Extract the (X, Y) coordinate from the center of the cell holding the provided text.  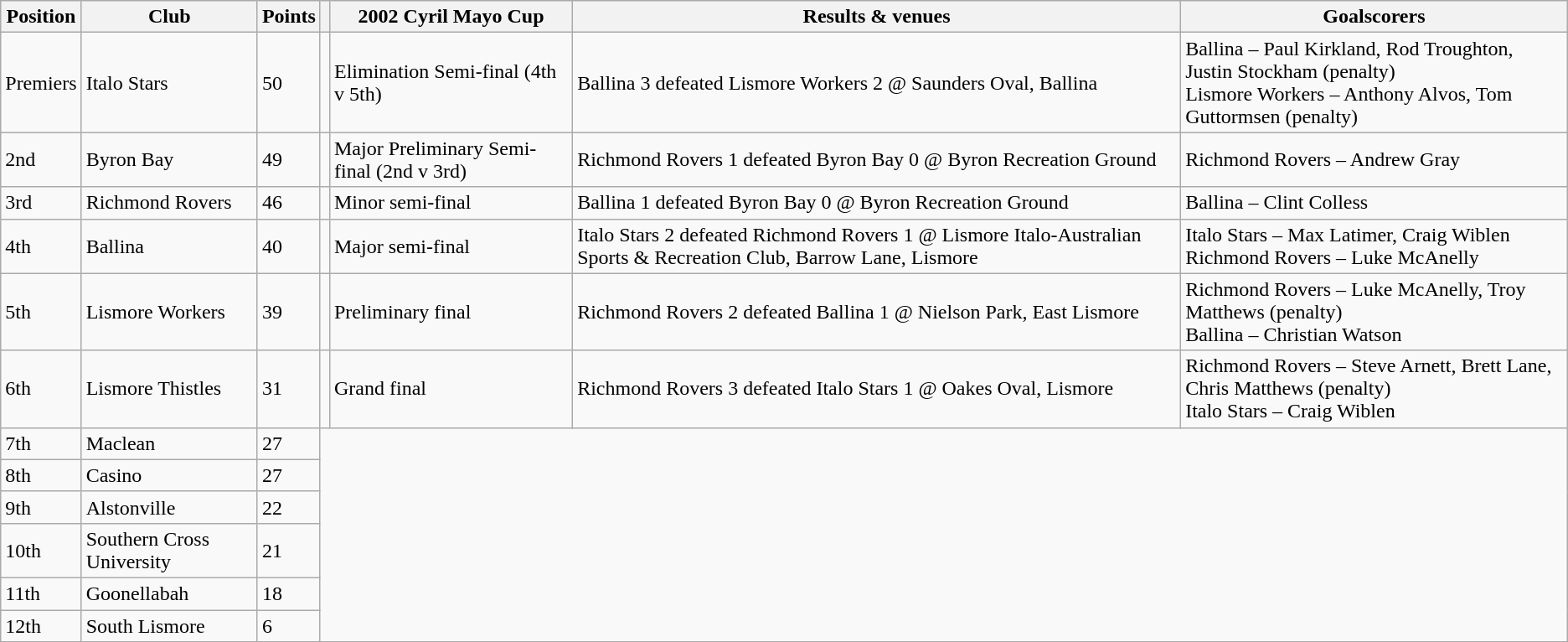
Club (169, 17)
12th (41, 626)
Italo Stars – Max Latimer, Craig WiblenRichmond Rovers – Luke McAnelly (1375, 246)
21 (288, 550)
31 (288, 389)
Ballina 3 defeated Lismore Workers 2 @ Saunders Oval, Ballina (877, 82)
2002 Cyril Mayo Cup (451, 17)
Major Preliminary Semi-final (2nd v 3rd) (451, 159)
10th (41, 550)
Lismore Workers (169, 312)
Richmond Rovers 3 defeated Italo Stars 1 @ Oakes Oval, Lismore (877, 389)
46 (288, 203)
3rd (41, 203)
8th (41, 475)
18 (288, 593)
Goonellabah (169, 593)
50 (288, 82)
Richmond Rovers 1 defeated Byron Bay 0 @ Byron Recreation Ground (877, 159)
7th (41, 443)
49 (288, 159)
2nd (41, 159)
South Lismore (169, 626)
Ballina – Clint Colless (1375, 203)
Byron Bay (169, 159)
Major semi-final (451, 246)
Elimination Semi-final (4th v 5th) (451, 82)
Casino (169, 475)
Results & venues (877, 17)
Ballina (169, 246)
Italo Stars 2 defeated Richmond Rovers 1 @ Lismore Italo-Australian Sports & Recreation Club, Barrow Lane, Lismore (877, 246)
Goalscorers (1375, 17)
Richmond Rovers – Luke McAnelly, Troy Matthews (penalty)Ballina – Christian Watson (1375, 312)
Alstonville (169, 507)
Southern Cross University (169, 550)
Preliminary final (451, 312)
Points (288, 17)
Maclean (169, 443)
Position (41, 17)
Premiers (41, 82)
Richmond Rovers (169, 203)
Italo Stars (169, 82)
39 (288, 312)
Richmond Rovers – Steve Arnett, Brett Lane, Chris Matthews (penalty)Italo Stars – Craig Wiblen (1375, 389)
Grand final (451, 389)
40 (288, 246)
Richmond Rovers 2 defeated Ballina 1 @ Nielson Park, East Lismore (877, 312)
6 (288, 626)
Minor semi-final (451, 203)
Richmond Rovers – Andrew Gray (1375, 159)
22 (288, 507)
Ballina – Paul Kirkland, Rod Troughton, Justin Stockham (penalty)Lismore Workers – Anthony Alvos, Tom Guttormsen (penalty) (1375, 82)
5th (41, 312)
Lismore Thistles (169, 389)
6th (41, 389)
Ballina 1 defeated Byron Bay 0 @ Byron Recreation Ground (877, 203)
4th (41, 246)
9th (41, 507)
11th (41, 593)
